Provide the [X, Y] coordinate of the cell's center where the given text is located.  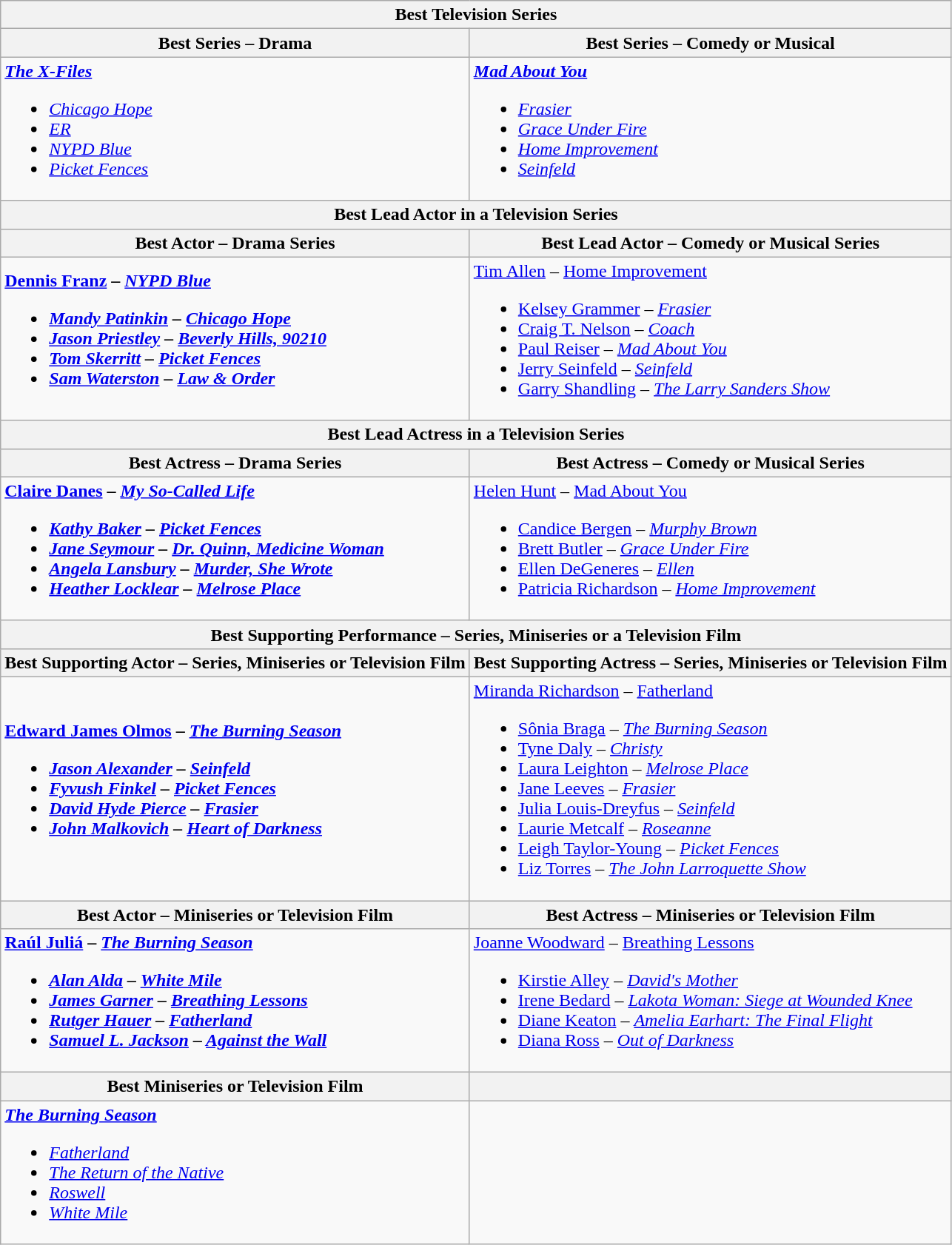
Best Supporting Actor – Series, Miniseries or Television Film [235, 662]
Best Supporting Actress – Series, Miniseries or Television Film [711, 662]
The Burning SeasonFatherlandThe Return of the NativeRoswellWhite Mile [235, 1172]
Best Series – Comedy or Musical [711, 43]
Best Actress – Miniseries or Television Film [711, 914]
Best Lead Actress in a Television Series [476, 434]
Best Series – Drama [235, 43]
Best Supporting Performance – Series, Miniseries or a Television Film [476, 634]
Best Lead Actor – Comedy or Musical Series [711, 243]
Mad About YouFrasierGrace Under FireHome ImprovementSeinfeld [711, 129]
The X-FilesChicago HopeERNYPD BluePicket Fences [235, 129]
Best Lead Actor in a Television Series [476, 215]
Best Actress – Drama Series [235, 463]
Best Television Series [476, 15]
Best Actor – Drama Series [235, 243]
Dennis Franz – NYPD BlueMandy Patinkin – Chicago HopeJason Priestley – Beverly Hills, 90210Tom Skerritt – Picket FencesSam Waterston – Law & Order [235, 339]
Helen Hunt – Mad About YouCandice Bergen – Murphy BrownBrett Butler – Grace Under FireEllen DeGeneres – EllenPatricia Richardson – Home Improvement [711, 548]
Best Actress – Comedy or Musical Series [711, 463]
Best Actor – Miniseries or Television Film [235, 914]
Best Miniseries or Television Film [235, 1087]
Raúl Juliá – The Burning SeasonAlan Alda – White MileJames Garner – Breathing LessonsRutger Hauer – FatherlandSamuel L. Jackson – Against the Wall [235, 1001]
